Output the [x, y] coordinate of the center of the cell containing the given text.  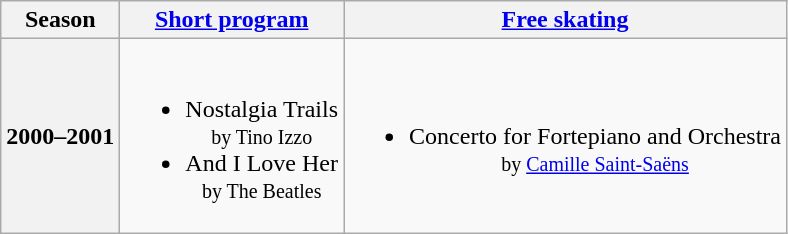
Free skating [566, 20]
Season [60, 20]
Concerto for Fortepiano and Orchestra by Camille Saint-Saëns [566, 136]
2000–2001 [60, 136]
Nostalgia Trails by Tino Izzo And I Love Her by The Beatles [232, 136]
Short program [232, 20]
